Output the [x, y] coordinate of the center of the cell containing the given text.  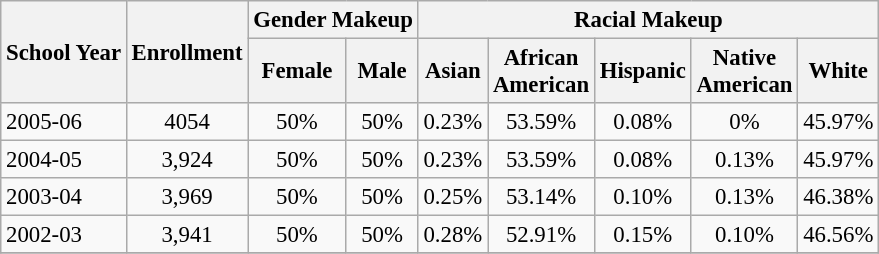
School Year [64, 52]
Racial Makeup [648, 20]
4054 [187, 122]
Gender Makeup [333, 20]
Asian [452, 72]
2002-03 [64, 235]
Hispanic [642, 72]
46.56% [838, 235]
0.15% [642, 235]
Female [297, 72]
3,969 [187, 197]
2004-05 [64, 160]
52.91% [542, 235]
53.14% [542, 197]
Enrollment [187, 52]
0.25% [452, 197]
0.28% [452, 235]
0% [744, 122]
3,924 [187, 160]
African American [542, 72]
46.38% [838, 197]
Male [382, 72]
3,941 [187, 235]
White [838, 72]
Native American [744, 72]
2005-06 [64, 122]
2003-04 [64, 197]
